Identify which cell holds the provided text, then report its (X, Y) central coordinate. 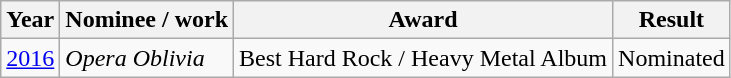
Result (672, 20)
Best Hard Rock / Heavy Metal Album (424, 58)
Opera Oblivia (147, 58)
Award (424, 20)
Year (30, 20)
Nominee / work (147, 20)
2016 (30, 58)
Nominated (672, 58)
